Find where the given text appears and provide that cell's center as [x, y] coordinate. 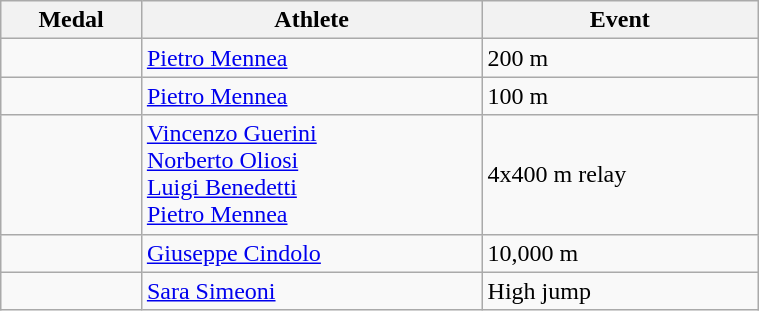
Giuseppe Cindolo [312, 253]
High jump [620, 291]
200 m [620, 58]
4x400 m relay [620, 174]
Athlete [312, 20]
Sara Simeoni [312, 291]
Medal [72, 20]
10,000 m [620, 253]
100 m [620, 96]
Event [620, 20]
Vincenzo GueriniNorberto OliosiLuigi BenedettiPietro Mennea [312, 174]
